Search for the cell housing the specified text and yield its (x, y) center coordinate. 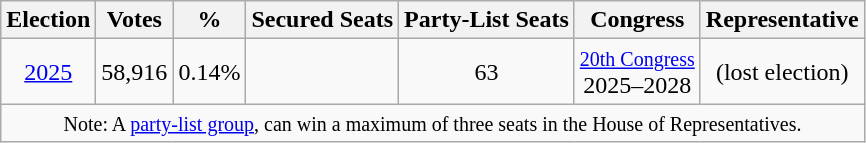
63 (487, 72)
Votes (134, 20)
(lost election) (782, 72)
2025 (48, 72)
% (210, 20)
Election (48, 20)
58,916 (134, 72)
Note: A party-list group, can win a maximum of three seats in the House of Representatives. (433, 123)
0.14% (210, 72)
20th Congress2025–2028 (637, 72)
Representative (782, 20)
Secured Seats (322, 20)
Congress (637, 20)
Party-List Seats (487, 20)
